From the cell containing the given text, extract its center point as (x, y) coordinate. 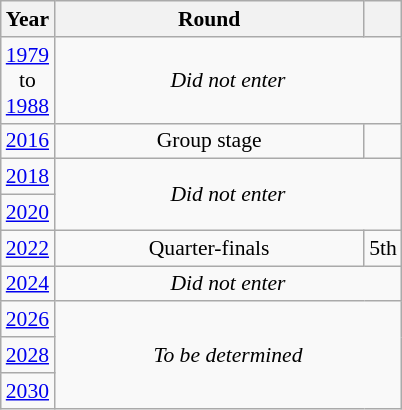
Year (28, 19)
Round (209, 19)
2020 (28, 213)
To be determined (228, 356)
2024 (28, 284)
2018 (28, 177)
2030 (28, 391)
5th (383, 248)
Quarter-finals (209, 248)
2026 (28, 320)
Group stage (209, 141)
2016 (28, 141)
2022 (28, 248)
2028 (28, 355)
1979to1988 (28, 80)
